Determine the [X, Y] coordinate at the center of the cell enclosing the given text.  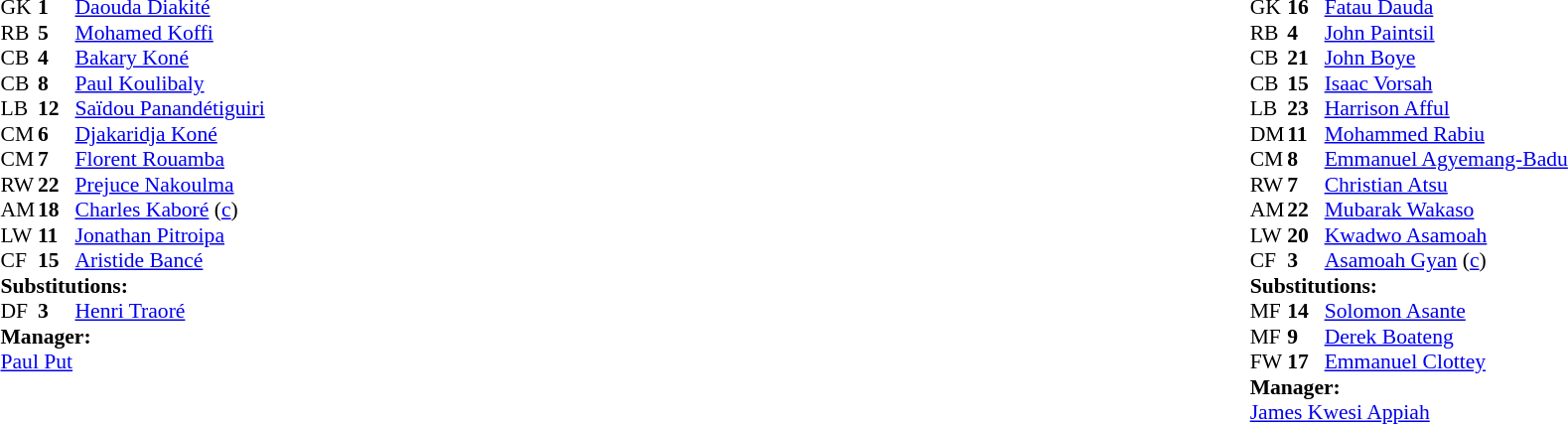
Jonathan Pitroipa [171, 235]
FW [1269, 362]
21 [1306, 59]
Paul Koulibaly [171, 83]
18 [57, 210]
DF [19, 311]
Mohammed Rabiu [1446, 134]
Solomon Asante [1446, 311]
Emmanuel Agyemang-Badu [1446, 160]
17 [1306, 362]
Bakary Koné [171, 59]
Asamoah Gyan (c) [1446, 261]
9 [1306, 337]
Kwadwo Asamoah [1446, 235]
Paul Put [132, 362]
6 [57, 134]
John Boye [1446, 59]
12 [57, 108]
Emmanuel Clottey [1446, 362]
Saïdou Panandétiguiri [171, 108]
Henri Traoré [171, 311]
23 [1306, 108]
Djakaridja Koné [171, 134]
Derek Boateng [1446, 337]
Christian Atsu [1446, 185]
Charles Kaboré (c) [171, 210]
Mohamed Koffi [171, 33]
John Paintsil [1446, 33]
5 [57, 33]
Isaac Vorsah [1446, 83]
20 [1306, 235]
Harrison Afful [1446, 108]
Aristide Bancé [171, 261]
DM [1269, 134]
14 [1306, 311]
Florent Rouamba [171, 160]
Mubarak Wakaso [1446, 210]
Prejuce Nakoulma [171, 185]
